Scan for the cell matching the given text and deliver its [x, y] coordinate at center. 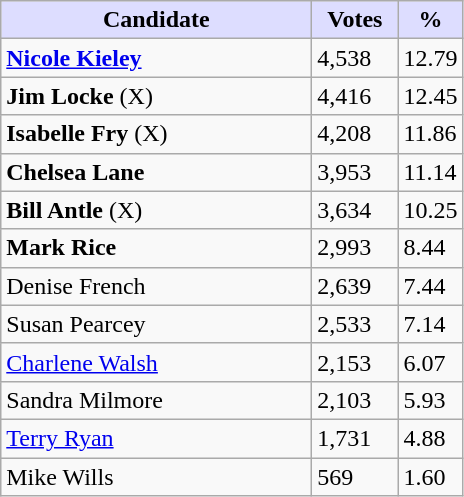
2,639 [355, 286]
Chelsea Lane [156, 172]
Bill Antle (X) [156, 210]
10.25 [430, 210]
8.44 [430, 248]
11.86 [430, 134]
6.07 [430, 362]
2,103 [355, 400]
1,731 [355, 438]
7.14 [430, 324]
Susan Pearcey [156, 324]
Mike Wills [156, 477]
Candidate [156, 20]
Terry Ryan [156, 438]
2,993 [355, 248]
4,538 [355, 58]
Sandra Milmore [156, 400]
2,153 [355, 362]
Mark Rice [156, 248]
Isabelle Fry (X) [156, 134]
Votes [355, 20]
12.45 [430, 96]
Charlene Walsh [156, 362]
12.79 [430, 58]
4.88 [430, 438]
3,634 [355, 210]
Jim Locke (X) [156, 96]
569 [355, 477]
11.14 [430, 172]
Nicole Kieley [156, 58]
1.60 [430, 477]
7.44 [430, 286]
Denise French [156, 286]
5.93 [430, 400]
2,533 [355, 324]
4,416 [355, 96]
4,208 [355, 134]
% [430, 20]
3,953 [355, 172]
